Detect which cell encompasses the target text, then output its [x, y] center coordinate. 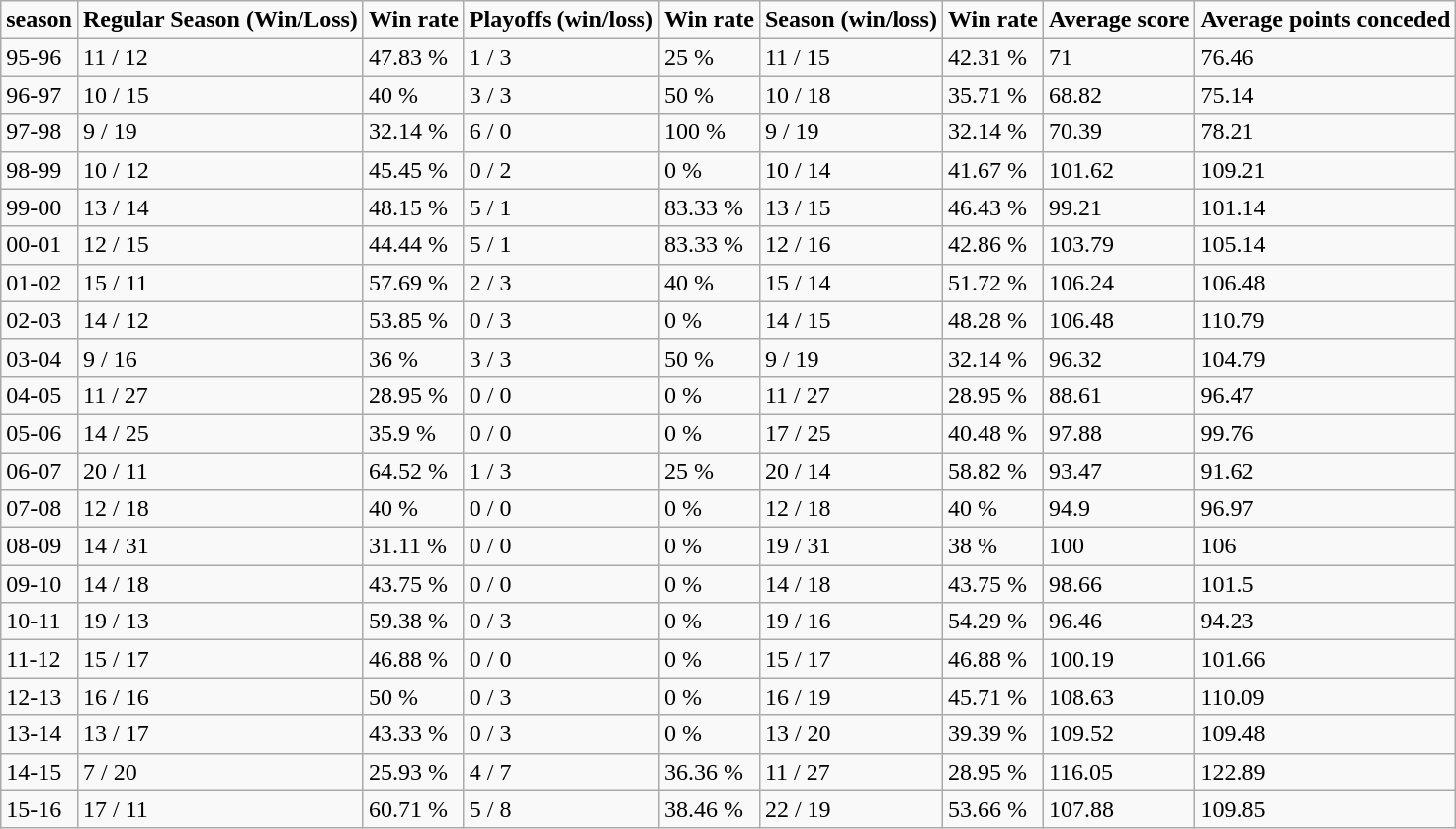
5 / 8 [561, 809]
96.97 [1326, 509]
04-05 [40, 395]
96.46 [1119, 622]
11-12 [40, 659]
14-15 [40, 772]
13 / 20 [850, 734]
46.43 % [992, 207]
99.21 [1119, 207]
54.29 % [992, 622]
08-09 [40, 546]
107.88 [1119, 809]
25.93 % [413, 772]
48.15 % [413, 207]
15-16 [40, 809]
00-01 [40, 245]
75.14 [1326, 95]
07-08 [40, 509]
16 / 19 [850, 697]
43.33 % [413, 734]
96.47 [1326, 395]
109.52 [1119, 734]
14 / 31 [219, 546]
103.79 [1119, 245]
22 / 19 [850, 809]
11 / 12 [219, 57]
97-98 [40, 132]
42.31 % [992, 57]
05-06 [40, 433]
58.82 % [992, 471]
78.21 [1326, 132]
94.9 [1119, 509]
13 / 14 [219, 207]
100.19 [1119, 659]
14 / 12 [219, 320]
02-03 [40, 320]
14 / 25 [219, 433]
68.82 [1119, 95]
12-13 [40, 697]
101.66 [1326, 659]
105.14 [1326, 245]
60.71 % [413, 809]
94.23 [1326, 622]
06-07 [40, 471]
19 / 16 [850, 622]
95-96 [40, 57]
98-99 [40, 170]
20 / 11 [219, 471]
15 / 14 [850, 283]
70.39 [1119, 132]
91.62 [1326, 471]
38 % [992, 546]
Season (win/loss) [850, 20]
101.14 [1326, 207]
Average points conceded [1326, 20]
45.71 % [992, 697]
108.63 [1119, 697]
31.11 % [413, 546]
10 / 18 [850, 95]
106.24 [1119, 283]
19 / 13 [219, 622]
38.46 % [709, 809]
14 / 15 [850, 320]
season [40, 20]
40.48 % [992, 433]
03-04 [40, 358]
17 / 11 [219, 809]
10 / 15 [219, 95]
10-11 [40, 622]
41.67 % [992, 170]
53.66 % [992, 809]
35.71 % [992, 95]
47.83 % [413, 57]
12 / 15 [219, 245]
17 / 25 [850, 433]
09-10 [40, 584]
36 % [413, 358]
39.39 % [992, 734]
13 / 17 [219, 734]
109.48 [1326, 734]
44.44 % [413, 245]
71 [1119, 57]
57.69 % [413, 283]
Regular Season (Win/Loss) [219, 20]
99-00 [40, 207]
100 % [709, 132]
Average score [1119, 20]
2 / 3 [561, 283]
93.47 [1119, 471]
45.45 % [413, 170]
20 / 14 [850, 471]
01-02 [40, 283]
100 [1119, 546]
48.28 % [992, 320]
110.79 [1326, 320]
35.9 % [413, 433]
109.21 [1326, 170]
110.09 [1326, 697]
106 [1326, 546]
53.85 % [413, 320]
42.86 % [992, 245]
96-97 [40, 95]
122.89 [1326, 772]
16 / 16 [219, 697]
12 / 16 [850, 245]
9 / 16 [219, 358]
36.36 % [709, 772]
4 / 7 [561, 772]
19 / 31 [850, 546]
7 / 20 [219, 772]
116.05 [1119, 772]
13-14 [40, 734]
Playoffs (win/loss) [561, 20]
97.88 [1119, 433]
99.76 [1326, 433]
109.85 [1326, 809]
51.72 % [992, 283]
101.62 [1119, 170]
96.32 [1119, 358]
13 / 15 [850, 207]
104.79 [1326, 358]
6 / 0 [561, 132]
59.38 % [413, 622]
0 / 2 [561, 170]
76.46 [1326, 57]
10 / 12 [219, 170]
101.5 [1326, 584]
10 / 14 [850, 170]
88.61 [1119, 395]
11 / 15 [850, 57]
98.66 [1119, 584]
15 / 11 [219, 283]
64.52 % [413, 471]
